Capture the cell that displays the provided text and extract its (x, y) central coordinate. 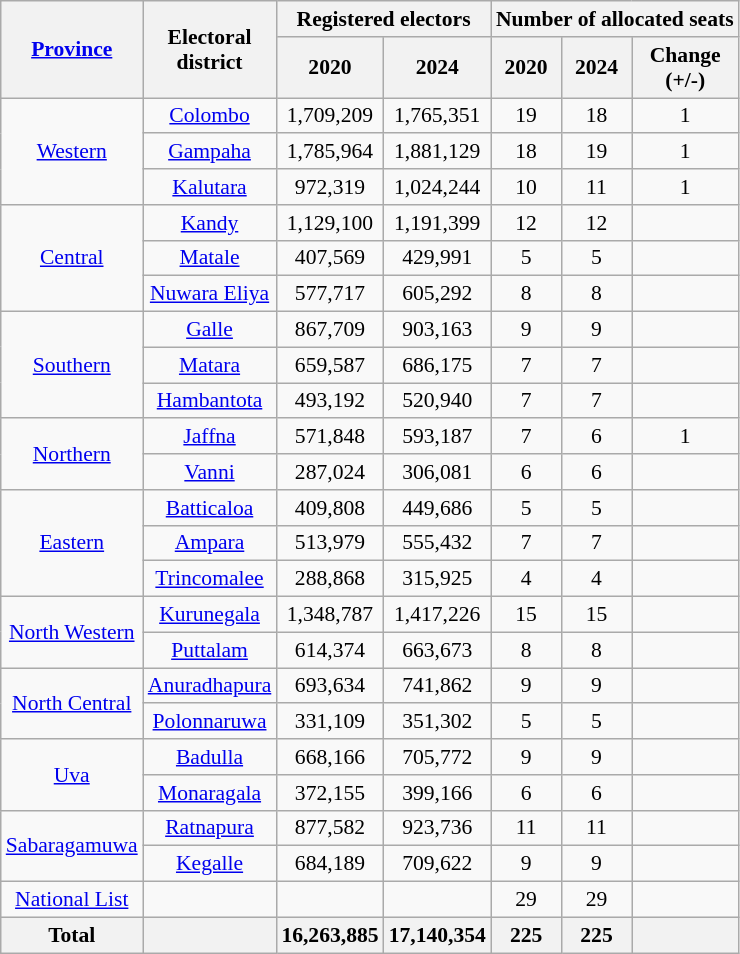
1,417,226 (438, 615)
Kandy (210, 223)
1,881,129 (438, 152)
Hambantota (210, 401)
Change (+/-) (686, 68)
605,292 (438, 294)
315,925 (438, 579)
Southern (72, 366)
Kurunegala (210, 615)
Ampara (210, 543)
Kegalle (210, 864)
493,192 (330, 401)
741,862 (438, 686)
10 (526, 187)
Central (72, 258)
684,189 (330, 864)
Northern (72, 454)
1,191,399 (438, 223)
668,166 (330, 757)
659,587 (330, 365)
Anuradhapura (210, 686)
877,582 (330, 828)
555,432 (438, 543)
Vanni (210, 472)
571,848 (330, 437)
520,940 (438, 401)
709,622 (438, 864)
North Western (72, 632)
593,187 (438, 437)
407,569 (330, 258)
1,785,964 (330, 152)
Gampaha (210, 152)
Galle (210, 330)
Trincomalee (210, 579)
North Central (72, 704)
Eastern (72, 544)
Colombo (210, 116)
Ratnapura (210, 828)
Number of allocated seats (615, 19)
Puttalam (210, 650)
429,991 (438, 258)
686,175 (438, 365)
372,155 (330, 793)
Badulla (210, 757)
Batticaloa (210, 508)
1,709,209 (330, 116)
577,717 (330, 294)
409,808 (330, 508)
1,024,244 (438, 187)
288,868 (330, 579)
705,772 (438, 757)
331,109 (330, 722)
17,140,354 (438, 935)
287,024 (330, 472)
Matara (210, 365)
663,673 (438, 650)
Matale (210, 258)
Sabaragamuwa (72, 846)
Kalutara (210, 187)
693,634 (330, 686)
Monaragala (210, 793)
614,374 (330, 650)
Electoral district (210, 50)
Registered electors (384, 19)
1,129,100 (330, 223)
306,081 (438, 472)
972,319 (330, 187)
Jaffna (210, 437)
Province (72, 50)
Nuwara Eliya (210, 294)
513,979 (330, 543)
1,348,787 (330, 615)
399,166 (438, 793)
National List (72, 900)
923,736 (438, 828)
867,709 (330, 330)
Polonnaruwa (210, 722)
Western (72, 152)
Uva (72, 774)
Total (72, 935)
903,163 (438, 330)
449,686 (438, 508)
16,263,885 (330, 935)
1,765,351 (438, 116)
351,302 (438, 722)
